Output the (x, y) coordinate of the center of the cell containing the given text.  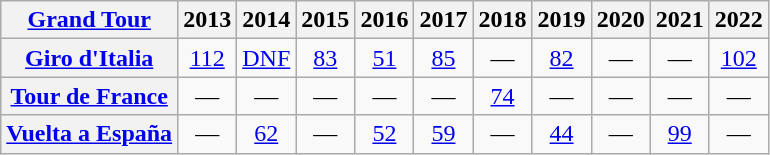
2022 (738, 20)
62 (266, 134)
2017 (444, 20)
82 (562, 58)
2020 (620, 20)
Grand Tour (90, 20)
44 (562, 134)
2015 (326, 20)
Vuelta a España (90, 134)
102 (738, 58)
112 (208, 58)
2016 (384, 20)
DNF (266, 58)
2013 (208, 20)
2018 (502, 20)
52 (384, 134)
99 (680, 134)
2014 (266, 20)
Tour de France (90, 96)
2019 (562, 20)
Giro d'Italia (90, 58)
2021 (680, 20)
85 (444, 58)
74 (502, 96)
83 (326, 58)
51 (384, 58)
59 (444, 134)
